For the text-containing cell, return its midpoint in [X, Y] coordinate format. 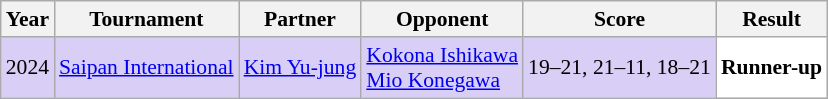
Result [772, 19]
Runner-up [772, 68]
Partner [300, 19]
19–21, 21–11, 18–21 [620, 68]
Score [620, 19]
Year [28, 19]
2024 [28, 68]
Saipan International [146, 68]
Tournament [146, 19]
Opponent [442, 19]
Kim Yu-jung [300, 68]
Kokona Ishikawa Mio Konegawa [442, 68]
